Search for the cell housing the specified text and yield its (x, y) center coordinate. 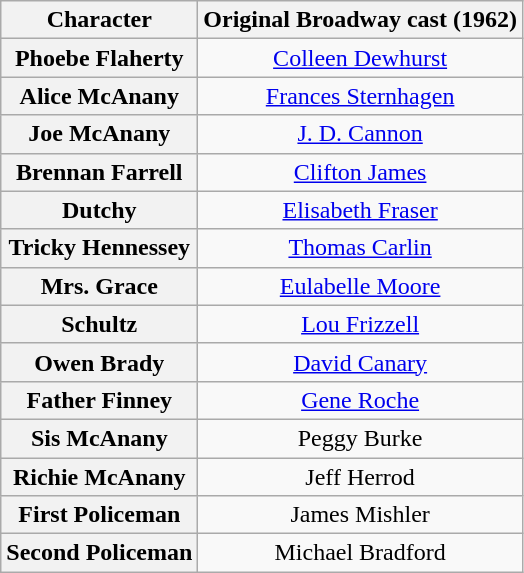
J. D. Cannon (360, 134)
Jeff Herrod (360, 477)
First Policeman (100, 515)
James Mishler (360, 515)
Gene Roche (360, 400)
Eulabelle Moore (360, 286)
Colleen Dewhurst (360, 58)
Alice McAnany (100, 96)
Frances Sternhagen (360, 96)
Lou Frizzell (360, 324)
Second Policeman (100, 553)
Character (100, 20)
Owen Brady (100, 362)
Thomas Carlin (360, 248)
Peggy Burke (360, 438)
Joe McAnany (100, 134)
Elisabeth Fraser (360, 210)
Sis McAnany (100, 438)
Richie McAnany (100, 477)
Clifton James (360, 172)
David Canary (360, 362)
Tricky Hennessey (100, 248)
Original Broadway cast (1962) (360, 20)
Michael Bradford (360, 553)
Dutchy (100, 210)
Brennan Farrell (100, 172)
Mrs. Grace (100, 286)
Schultz (100, 324)
Father Finney (100, 400)
Phoebe Flaherty (100, 58)
